Provide the (x, y) coordinate of the cell's center where the given text is located.  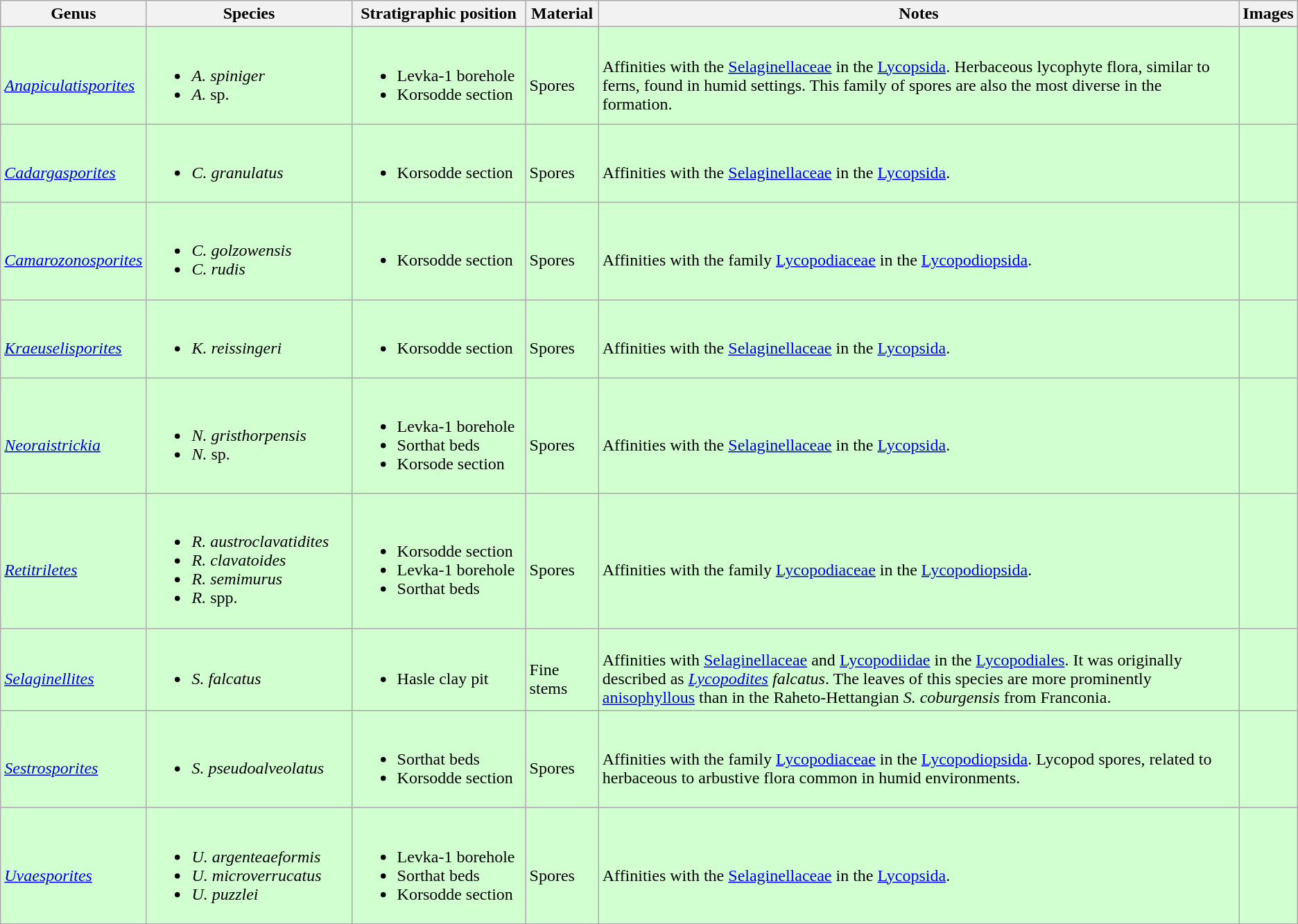
R. austroclavatiditesR. clavatoidesR. semimurusR. spp. (249, 561)
N. gristhorpensisN. sp. (249, 435)
Kraeuselisporites (73, 338)
Korsodde sectionLevka-1 boreholeSorthat beds (438, 561)
Material (562, 14)
Anapiculatisporites (73, 76)
Notes (919, 14)
K. reissingeri (249, 338)
Uvaesporites (73, 865)
Levka-1 boreholeSorthat bedsKorsode section (438, 435)
Neoraistrickia (73, 435)
Retitriletes (73, 561)
Cadargasporites (73, 164)
S. falcatus (249, 670)
Genus (73, 14)
S. pseudoalveolatus (249, 759)
U. argenteaeformisU. microverrucatusU. puzzlei (249, 865)
Selaginellites (73, 670)
C. golzowensisC. rudis (249, 251)
Sestrosporites (73, 759)
C. granulatus (249, 164)
Stratigraphic position (438, 14)
Hasle clay pit (438, 670)
Species (249, 14)
Levka-1 boreholeSorthat bedsKorsodde section (438, 865)
Camarozonosporites (73, 251)
A. spinigerA. sp. (249, 76)
Images (1268, 14)
Sorthat bedsKorsodde section (438, 759)
Fine stems (562, 670)
Levka-1 boreholeKorsodde section (438, 76)
